Capture the cell that displays the provided text and extract its (x, y) central coordinate. 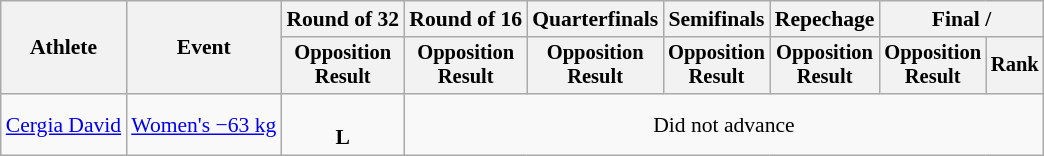
Women's −63 kg (204, 124)
Athlete (64, 48)
Round of 32 (342, 19)
Repechage (825, 19)
Did not advance (724, 124)
Rank (1015, 66)
Event (204, 48)
Final / (961, 19)
Round of 16 (466, 19)
Quarterfinals (595, 19)
Cergia David (64, 124)
Semifinals (716, 19)
L (342, 124)
